Pinpoint the cell where the given text exists, returning its (x, y) midpoint coordinate. 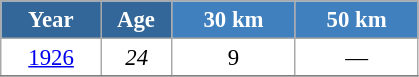
24 (136, 58)
9 (234, 58)
Year (52, 20)
1926 (52, 58)
— (356, 58)
30 km (234, 20)
Age (136, 20)
50 km (356, 20)
